Locate the cell with the specified text and output its [x, y] center coordinate. 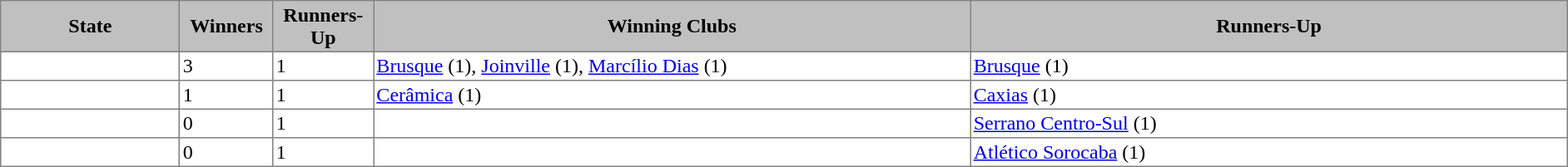
Winners [226, 27]
Caxias (1) [1268, 95]
Cerâmica (1) [672, 95]
3 [226, 66]
Brusque (1) [1268, 66]
Atlético Sorocaba (1) [1268, 152]
Winning Clubs [672, 27]
Brusque (1), Joinville (1), Marcílio Dias (1) [672, 66]
Serrano Centro-Sul (1) [1268, 123]
State [90, 27]
